Find where the given text appears and provide that cell's center as (X, Y) coordinate. 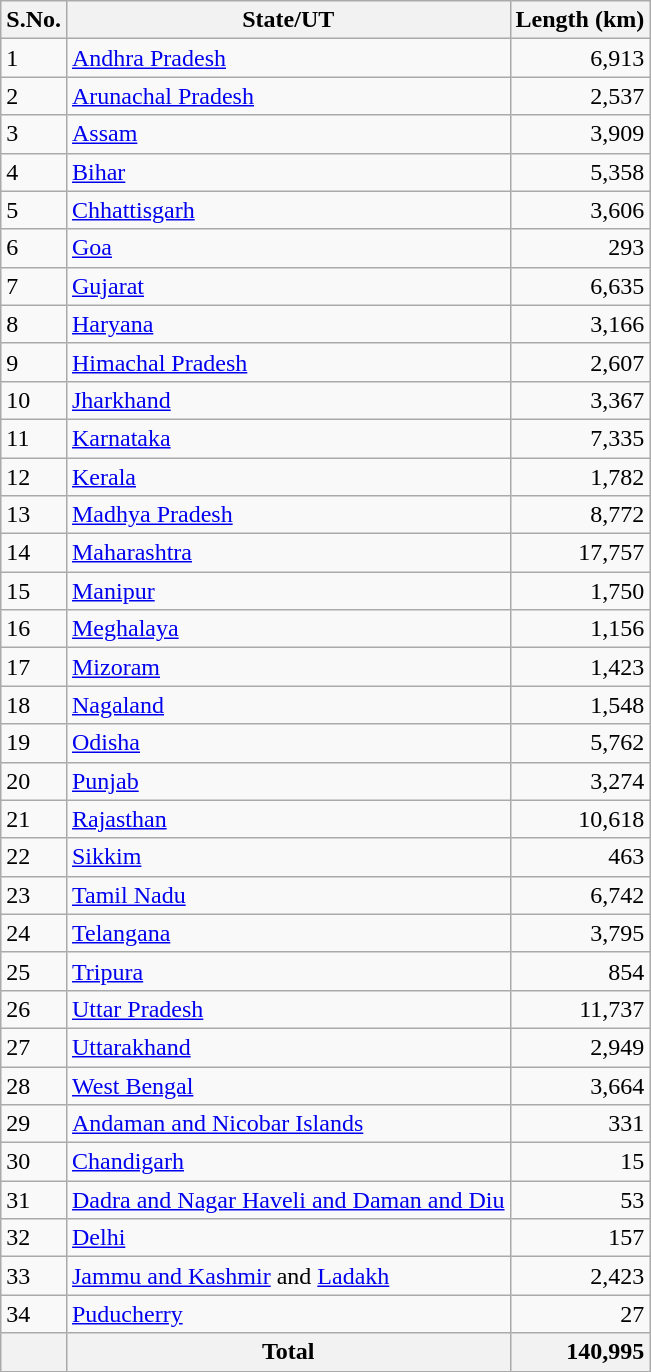
Delhi (288, 1238)
2,949 (580, 1047)
Himachal Pradesh (288, 362)
Odisha (288, 743)
Rajasthan (288, 819)
16 (34, 629)
2,537 (580, 96)
9 (34, 362)
Gujarat (288, 286)
20 (34, 781)
24 (34, 933)
4 (34, 172)
Jammu and Kashmir and Ladakh (288, 1276)
32 (34, 1238)
10,618 (580, 819)
14 (34, 553)
State/UT (288, 20)
3,367 (580, 400)
21 (34, 819)
140,995 (580, 1352)
3 (34, 134)
31 (34, 1200)
6,742 (580, 895)
Manipur (288, 591)
5,762 (580, 743)
Nagaland (288, 705)
Total (288, 1352)
33 (34, 1276)
6,635 (580, 286)
13 (34, 515)
West Bengal (288, 1085)
30 (34, 1162)
Mizoram (288, 667)
Madhya Pradesh (288, 515)
19 (34, 743)
157 (580, 1238)
11,737 (580, 1009)
Maharashtra (288, 553)
8 (34, 324)
Chhattisgarh (288, 210)
Puducherry (288, 1314)
1,782 (580, 477)
293 (580, 248)
Karnataka (288, 438)
Andhra Pradesh (288, 58)
6,913 (580, 58)
Length (km) (580, 20)
23 (34, 895)
7,335 (580, 438)
Assam (288, 134)
28 (34, 1085)
Kerala (288, 477)
34 (34, 1314)
12 (34, 477)
2,423 (580, 1276)
29 (34, 1124)
Chandigarh (288, 1162)
10 (34, 400)
Meghalaya (288, 629)
5,358 (580, 172)
Andaman and Nicobar Islands (288, 1124)
18 (34, 705)
8,772 (580, 515)
2 (34, 96)
3,909 (580, 134)
1,423 (580, 667)
3,606 (580, 210)
2,607 (580, 362)
1 (34, 58)
854 (580, 971)
17,757 (580, 553)
22 (34, 857)
Sikkim (288, 857)
Jharkhand (288, 400)
Punjab (288, 781)
53 (580, 1200)
463 (580, 857)
1,548 (580, 705)
3,274 (580, 781)
5 (34, 210)
3,664 (580, 1085)
Haryana (288, 324)
3,166 (580, 324)
26 (34, 1009)
25 (34, 971)
Arunachal Pradesh (288, 96)
11 (34, 438)
Tripura (288, 971)
Uttarakhand (288, 1047)
Dadra and Nagar Haveli and Daman and Diu (288, 1200)
17 (34, 667)
Telangana (288, 933)
1,156 (580, 629)
7 (34, 286)
S.No. (34, 20)
3,795 (580, 933)
Tamil Nadu (288, 895)
1,750 (580, 591)
331 (580, 1124)
Uttar Pradesh (288, 1009)
Goa (288, 248)
6 (34, 248)
Bihar (288, 172)
